Locate the cell with the specified text and output its [x, y] center coordinate. 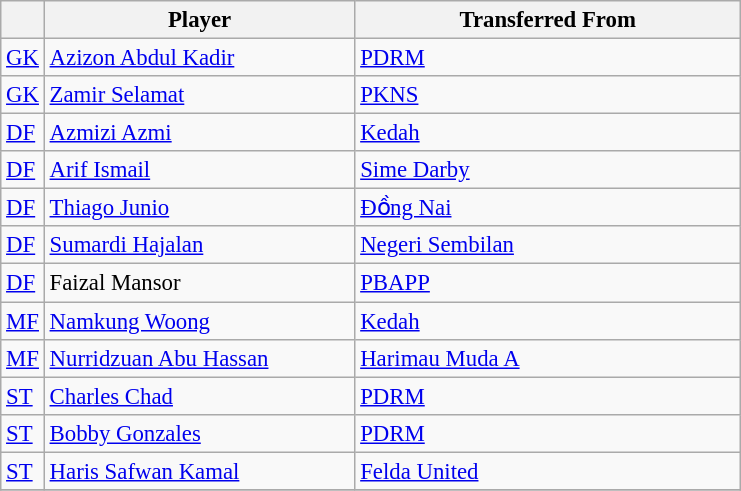
Sime Darby [548, 170]
Transferred From [548, 20]
Sumardi Hajalan [200, 245]
Bobby Gonzales [200, 433]
Haris Safwan Kamal [200, 471]
Đồng Nai [548, 208]
Felda United [548, 471]
Azizon Abdul Kadir [200, 58]
Negeri Sembilan [548, 245]
Zamir Selamat [200, 95]
PBAPP [548, 283]
Faizal Mansor [200, 283]
Charles Chad [200, 396]
Player [200, 20]
PKNS [548, 95]
Harimau Muda A [548, 358]
Arif Ismail [200, 170]
Nurridzuan Abu Hassan [200, 358]
Azmizi Azmi [200, 133]
Namkung Woong [200, 321]
Thiago Junio [200, 208]
